Return the (X, Y) coordinate for the center point of the cell that contains the specified text.  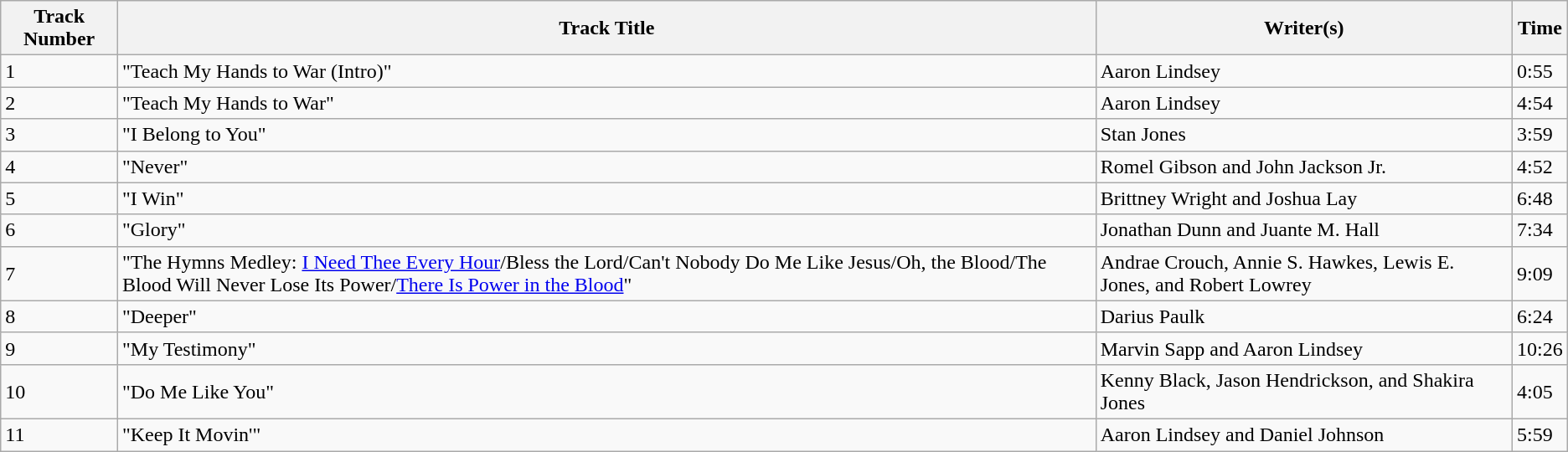
"Teach My Hands to War (Intro)" (606, 71)
"Teach My Hands to War" (606, 103)
Track Title (606, 28)
Track Number (59, 28)
3 (59, 135)
"I Belong to You" (606, 135)
4:54 (1540, 103)
4 (59, 167)
1 (59, 71)
"Deeper" (606, 316)
Romel Gibson and John Jackson Jr. (1303, 167)
0:55 (1540, 71)
7:34 (1540, 230)
Kenny Black, Jason Hendrickson, and Shakira Jones (1303, 392)
10:26 (1540, 348)
3:59 (1540, 135)
4:05 (1540, 392)
Time (1540, 28)
Stan Jones (1303, 135)
7 (59, 273)
6:24 (1540, 316)
"Never" (606, 167)
6:48 (1540, 198)
Marvin Sapp and Aaron Lindsey (1303, 348)
10 (59, 392)
11 (59, 434)
Andrae Crouch, Annie S. Hawkes, Lewis E. Jones, and Robert Lowrey (1303, 273)
"I Win" (606, 198)
6 (59, 230)
4:52 (1540, 167)
5:59 (1540, 434)
5 (59, 198)
Aaron Lindsey and Daniel Johnson (1303, 434)
"Glory" (606, 230)
Writer(s) (1303, 28)
Darius Paulk (1303, 316)
9:09 (1540, 273)
"Keep It Movin'" (606, 434)
Brittney Wright and Joshua Lay (1303, 198)
"Do Me Like You" (606, 392)
9 (59, 348)
2 (59, 103)
"My Testimony" (606, 348)
Jonathan Dunn and Juante M. Hall (1303, 230)
8 (59, 316)
